Search for the cell housing the specified text and yield its [X, Y] center coordinate. 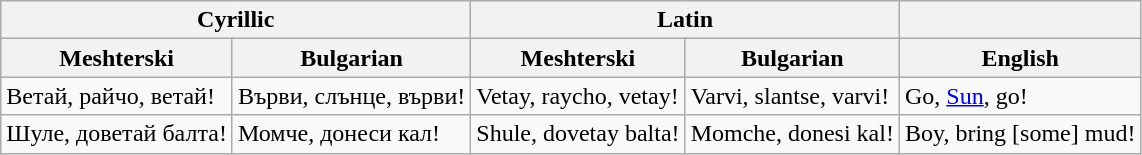
Момче, донеси кал! [351, 134]
Boy, bring [some] mud! [1020, 134]
Шуле, доветай балта! [117, 134]
Latin [686, 20]
Cyrillic [236, 20]
English [1020, 58]
Varvi, slantse, varvi! [792, 96]
Върви, слънце, върви! [351, 96]
Vetay, raycho, vetay! [578, 96]
Shule, dovetay balta! [578, 134]
Momche, donesi kal! [792, 134]
Ветай, райчо, ветай! [117, 96]
Go, Sun, go! [1020, 96]
